Detect which cell encompasses the target text, then output its (x, y) center coordinate. 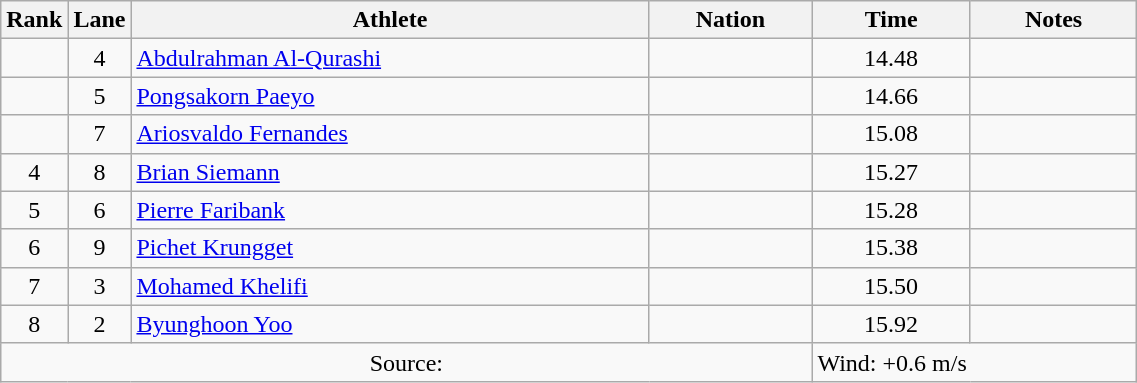
Athlete (390, 20)
Pichet Krungget (390, 248)
15.08 (891, 134)
Mohamed Khelifi (390, 286)
14.66 (891, 96)
Byunghoon Yoo (390, 324)
Notes (1054, 20)
Pierre Faribank (390, 210)
15.50 (891, 286)
Source: (406, 362)
15.27 (891, 172)
14.48 (891, 58)
15.38 (891, 248)
Rank (34, 20)
Brian Siemann (390, 172)
15.92 (891, 324)
Pongsakorn Paeyo (390, 96)
2 (100, 324)
Lane (100, 20)
9 (100, 248)
3 (100, 286)
Ariosvaldo Fernandes (390, 134)
15.28 (891, 210)
Wind: +0.6 m/s (974, 362)
Time (891, 20)
Nation (730, 20)
Abdulrahman Al-Qurashi (390, 58)
